Capture the cell that displays the provided text and extract its [X, Y] central coordinate. 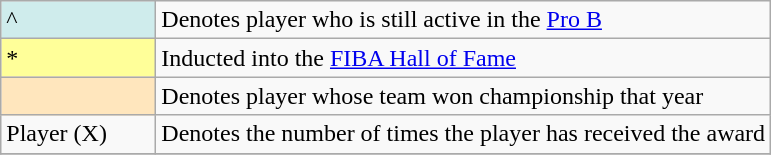
Denotes the number of times the player has received the award [464, 134]
* [78, 58]
Denotes player whose team won championship that year [464, 96]
Player (X) [78, 134]
Denotes player who is still active in the Pro B [464, 20]
Inducted into the FIBA Hall of Fame [464, 58]
^ [78, 20]
